Locate the cell with the specified text and output its [x, y] center coordinate. 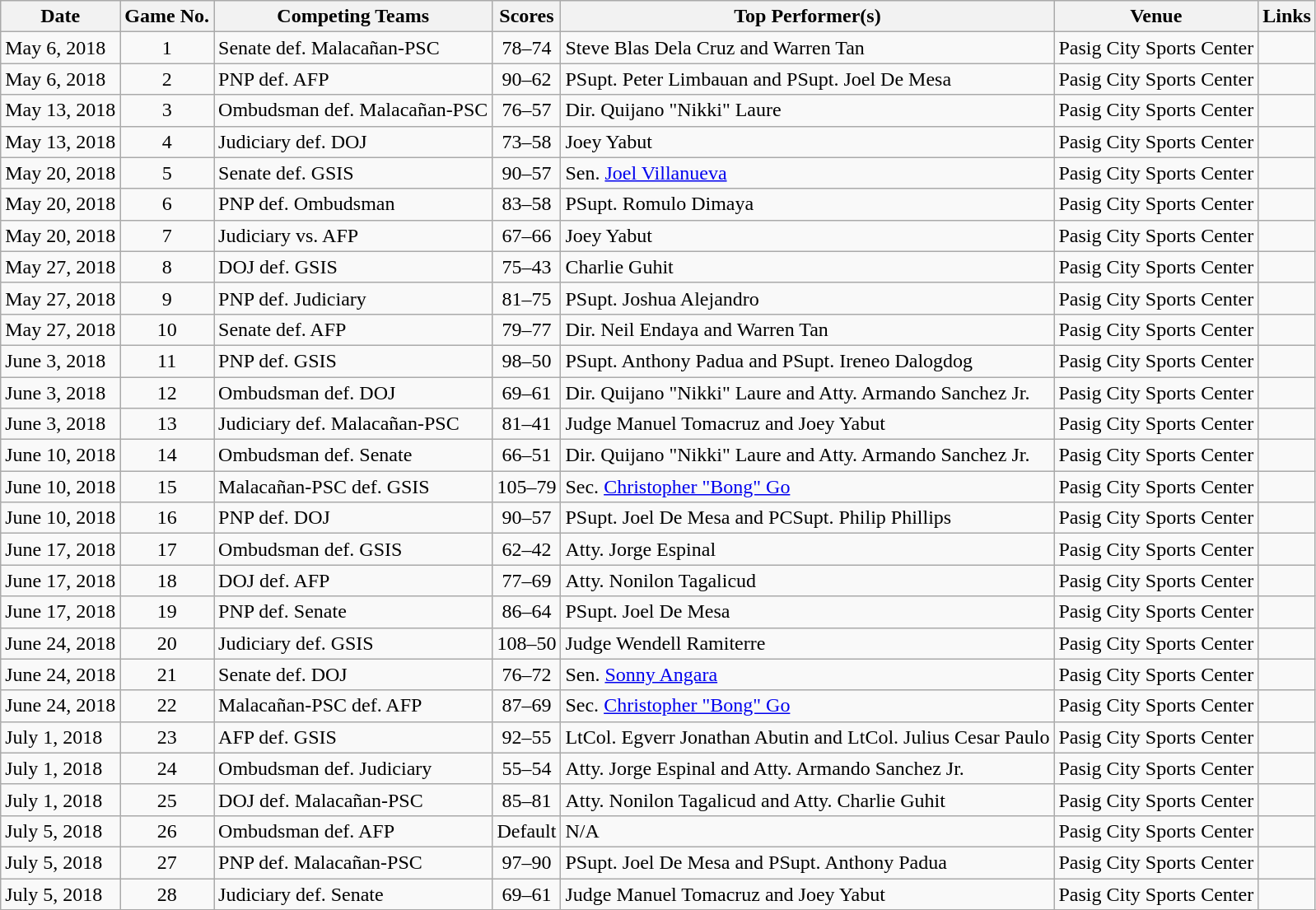
78–74 [527, 48]
Ombudsman def. GSIS [353, 549]
PNP def. Malacañan-PSC [353, 862]
105–79 [527, 487]
15 [167, 487]
79–77 [527, 329]
73–58 [527, 142]
19 [167, 612]
62–42 [527, 549]
2 [167, 79]
3 [167, 110]
PSupt. Joel De Mesa [807, 612]
PNP def. Ombudsman [353, 204]
PNP def. GSIS [353, 361]
Judiciary def. Malacañan-PSC [353, 424]
81–41 [527, 424]
Dir. Neil Endaya and Warren Tan [807, 329]
76–72 [527, 674]
Senate def. GSIS [353, 173]
Senate def. Malacañan-PSC [353, 48]
16 [167, 518]
Atty. Nonilon Tagalicud [807, 581]
Malacañan-PSC def. GSIS [353, 487]
PNP def. DOJ [353, 518]
Ombudsman def. AFP [353, 831]
87–69 [527, 706]
Top Performer(s) [807, 16]
85–81 [527, 800]
6 [167, 204]
Steve Blas Dela Cruz and Warren Tan [807, 48]
Ombudsman def. Senate [353, 455]
17 [167, 549]
12 [167, 393]
PSupt. Joshua Alejandro [807, 298]
Ombudsman def. Judiciary [353, 768]
97–90 [527, 862]
Sen. Sonny Angara [807, 674]
DOJ def. Malacañan-PSC [353, 800]
23 [167, 737]
Date [61, 16]
55–54 [527, 768]
86–64 [527, 612]
Judiciary def. DOJ [353, 142]
108–50 [527, 643]
PNP def. AFP [353, 79]
Atty. Jorge Espinal [807, 549]
Ombudsman def. Malacañan-PSC [353, 110]
Judiciary def. GSIS [353, 643]
PNP def. Judiciary [353, 298]
Competing Teams [353, 16]
14 [167, 455]
77–69 [527, 581]
18 [167, 581]
PSupt. Peter Limbauan and PSupt. Joel De Mesa [807, 79]
26 [167, 831]
9 [167, 298]
21 [167, 674]
Ombudsman def. DOJ [353, 393]
83–58 [527, 204]
20 [167, 643]
24 [167, 768]
11 [167, 361]
Dir. Quijano "Nikki" Laure [807, 110]
Malacañan-PSC def. AFP [353, 706]
Default [527, 831]
67–66 [527, 236]
81–75 [527, 298]
Judiciary def. Senate [353, 894]
Senate def. AFP [353, 329]
Judiciary vs. AFP [353, 236]
22 [167, 706]
Atty. Nonilon Tagalicud and Atty. Charlie Guhit [807, 800]
Links [1287, 16]
28 [167, 894]
Atty. Jorge Espinal and Atty. Armando Sanchez Jr. [807, 768]
75–43 [527, 267]
N/A [807, 831]
25 [167, 800]
PNP def. Senate [353, 612]
DOJ def. GSIS [353, 267]
AFP def. GSIS [353, 737]
Judge Wendell Ramiterre [807, 643]
PSupt. Romulo Dimaya [807, 204]
8 [167, 267]
1 [167, 48]
5 [167, 173]
Sen. Joel Villanueva [807, 173]
LtCol. Egverr Jonathan Abutin and LtCol. Julius Cesar Paulo [807, 737]
Senate def. DOJ [353, 674]
76–57 [527, 110]
4 [167, 142]
PSupt. Anthony Padua and PSupt. Ireneo Dalogdog [807, 361]
DOJ def. AFP [353, 581]
PSupt. Joel De Mesa and PSupt. Anthony Padua [807, 862]
66–51 [527, 455]
98–50 [527, 361]
Game No. [167, 16]
Venue [1156, 16]
PSupt. Joel De Mesa and PCSupt. Philip Phillips [807, 518]
92–55 [527, 737]
Scores [527, 16]
27 [167, 862]
Charlie Guhit [807, 267]
10 [167, 329]
13 [167, 424]
90–62 [527, 79]
7 [167, 236]
